Identify which cell holds the provided text, then report its (x, y) central coordinate. 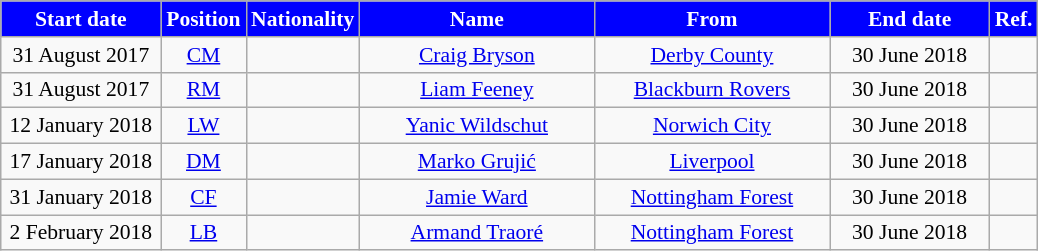
Marko Grujić (476, 162)
LB (204, 233)
DM (204, 162)
CF (204, 197)
RM (204, 90)
Jamie Ward (476, 197)
Nationality (302, 19)
Craig Bryson (476, 55)
Derby County (712, 55)
End date (910, 19)
Ref. (1014, 19)
17 January 2018 (81, 162)
Name (476, 19)
LW (204, 126)
2 February 2018 (81, 233)
Start date (81, 19)
Liverpool (712, 162)
Blackburn Rovers (712, 90)
Liam Feeney (476, 90)
12 January 2018 (81, 126)
31 January 2018 (81, 197)
Norwich City (712, 126)
Yanic Wildschut (476, 126)
Position (204, 19)
CM (204, 55)
From (712, 19)
Armand Traoré (476, 233)
